Output the (x, y) coordinate of the center of the cell containing the given text.  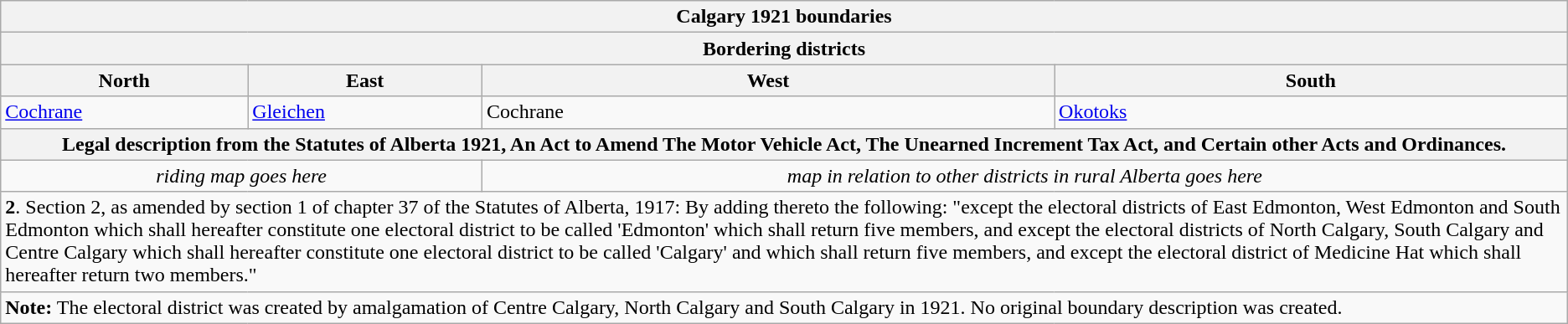
North (124, 80)
map in relation to other districts in rural Alberta goes here (1025, 176)
West (769, 80)
South (1312, 80)
riding map goes here (241, 176)
Calgary 1921 boundaries (784, 17)
Okotoks (1312, 112)
Gleichen (365, 112)
Bordering districts (784, 49)
East (365, 80)
